Scan for the cell matching the given text and deliver its (X, Y) coordinate at center. 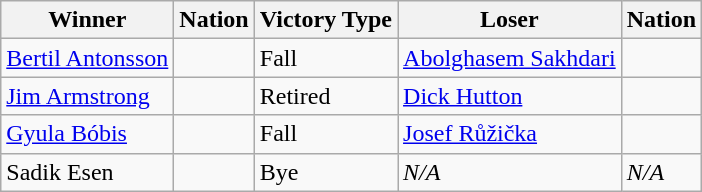
Winner (88, 20)
Bertil Antonsson (88, 58)
Jim Armstrong (88, 96)
Victory Type (326, 20)
Abolghasem Sakhdari (510, 58)
Bye (326, 172)
Loser (510, 20)
Retired (326, 96)
Josef Růžička (510, 134)
Sadik Esen (88, 172)
Dick Hutton (510, 96)
Gyula Bóbis (88, 134)
